Search for the cell housing the specified text and yield its (x, y) center coordinate. 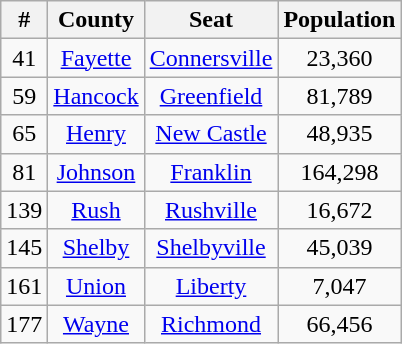
59 (24, 96)
65 (24, 134)
# (24, 20)
New Castle (211, 134)
Fayette (96, 58)
81 (24, 172)
41 (24, 58)
81,789 (340, 96)
177 (24, 324)
7,047 (340, 286)
Franklin (211, 172)
Shelbyville (211, 248)
66,456 (340, 324)
Wayne (96, 324)
16,672 (340, 210)
Liberty (211, 286)
164,298 (340, 172)
145 (24, 248)
County (96, 20)
Henry (96, 134)
Greenfield (211, 96)
Hancock (96, 96)
23,360 (340, 58)
Shelby (96, 248)
45,039 (340, 248)
Connersville (211, 58)
48,935 (340, 134)
Union (96, 286)
161 (24, 286)
Richmond (211, 324)
Rush (96, 210)
Population (340, 20)
Johnson (96, 172)
Seat (211, 20)
Rushville (211, 210)
139 (24, 210)
